Search for the cell housing the specified text and yield its [X, Y] center coordinate. 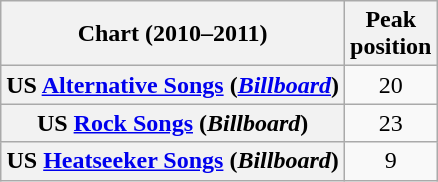
US Alternative Songs (Billboard) [173, 85]
9 [391, 161]
Peakposition [391, 34]
20 [391, 85]
23 [391, 123]
Chart (2010–2011) [173, 34]
US Rock Songs (Billboard) [173, 123]
US Heatseeker Songs (Billboard) [173, 161]
